Detect which cell encompasses the target text, then output its [x, y] center coordinate. 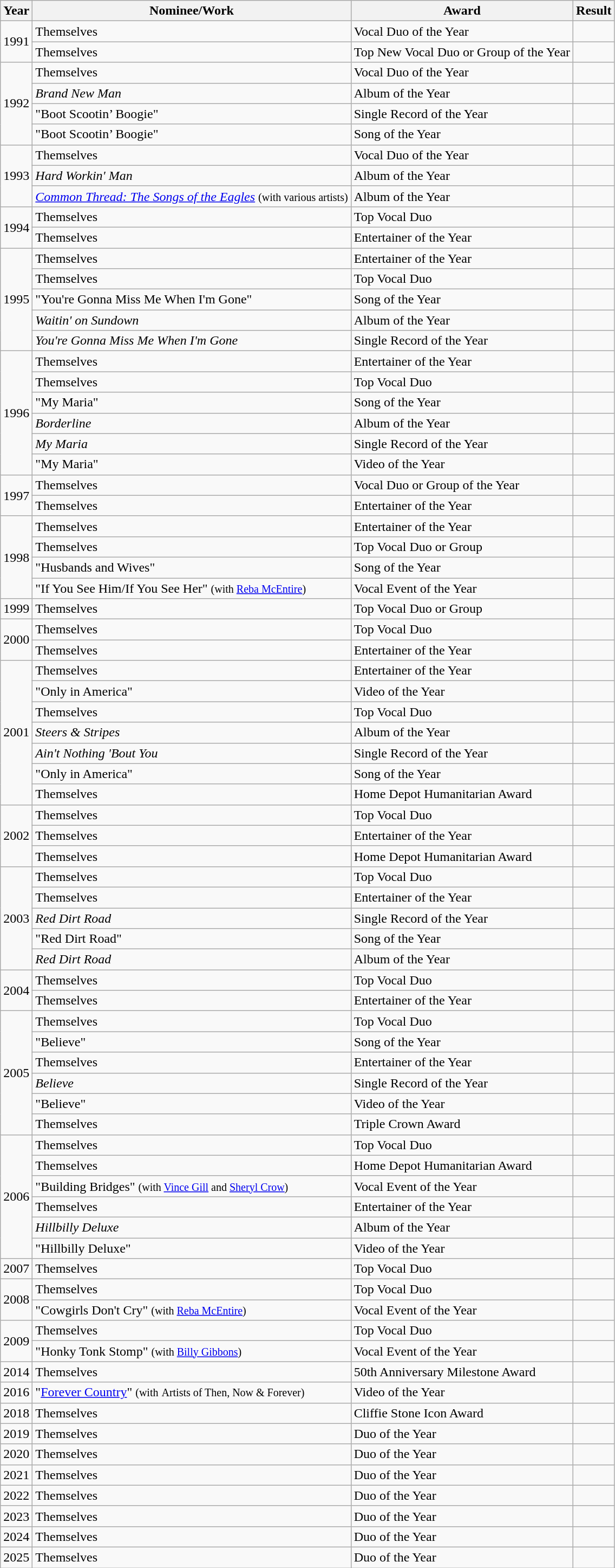
"You're Gonna Miss Me When I'm Gone" [192, 300]
1994 [16, 227]
2024 [16, 1537]
2003 [16, 918]
Result [594, 11]
Hillbilly Deluxe [192, 1227]
1999 [16, 609]
2023 [16, 1516]
2022 [16, 1495]
2020 [16, 1454]
1997 [16, 495]
2002 [16, 835]
1993 [16, 176]
1996 [16, 413]
2004 [16, 990]
Cliffie Stone Icon Award [462, 1413]
2009 [16, 1341]
Believe [192, 1083]
Vocal Duo or Group of the Year [462, 485]
Brand New Man [192, 93]
"Building Bridges" (with Vince Gill and Sheryl Crow) [192, 1186]
2019 [16, 1434]
Nominee/Work [192, 11]
Waitin' on Sundown [192, 320]
2021 [16, 1475]
2018 [16, 1413]
"Forever Country" (with Artists of Then, Now & Forever) [192, 1392]
2007 [16, 1269]
Hard Workin' Man [192, 176]
Borderline [192, 423]
2016 [16, 1392]
2000 [16, 640]
"Red Dirt Road" [192, 939]
2001 [16, 733]
Award [462, 11]
50th Anniversary Milestone Award [462, 1372]
"Husbands and Wives" [192, 567]
Year [16, 11]
2014 [16, 1372]
Top New Vocal Duo or Group of the Year [462, 52]
2008 [16, 1300]
Steers & Stripes [192, 733]
"Hillbilly Deluxe" [192, 1248]
"Honky Tonk Stomp" (with Billy Gibbons) [192, 1351]
Ain't Nothing 'Bout You [192, 753]
You're Gonna Miss Me When I'm Gone [192, 341]
1992 [16, 103]
"If You See Him/If You See Her" (with Reba McEntire) [192, 588]
Common Thread: The Songs of the Eagles (with various artists) [192, 196]
1995 [16, 300]
2006 [16, 1196]
My Maria [192, 444]
1991 [16, 42]
2025 [16, 1557]
2005 [16, 1073]
1998 [16, 557]
"Cowgirls Don't Cry" (with Reba McEntire) [192, 1310]
Triple Crown Award [462, 1124]
